Provide the (x, y) coordinate of the cell's center where the given text is located.  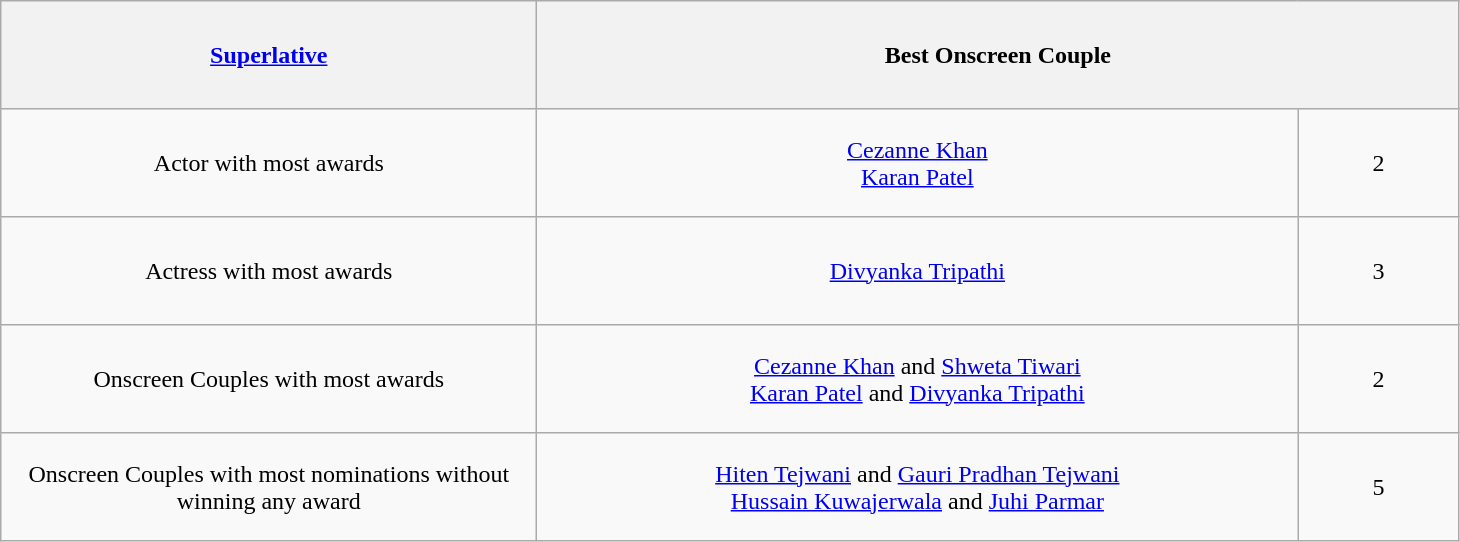
Cezanne Khan and Shweta Tiwari Karan Patel and Divyanka Tripathi (918, 379)
Actress with most awards (269, 271)
Divyanka Tripathi (918, 271)
Actor with most awards (269, 163)
Onscreen Couples with most nominations without winning any award (269, 487)
Superlative (269, 55)
Best Onscreen Couple (998, 55)
Cezanne Khan Karan Patel (918, 163)
3 (1378, 271)
Hiten Tejwani and Gauri Pradhan Tejwani Hussain Kuwajerwala and Juhi Parmar (918, 487)
5 (1378, 487)
Onscreen Couples with most awards (269, 379)
